Return [x, y] of the center of cell containing provided text 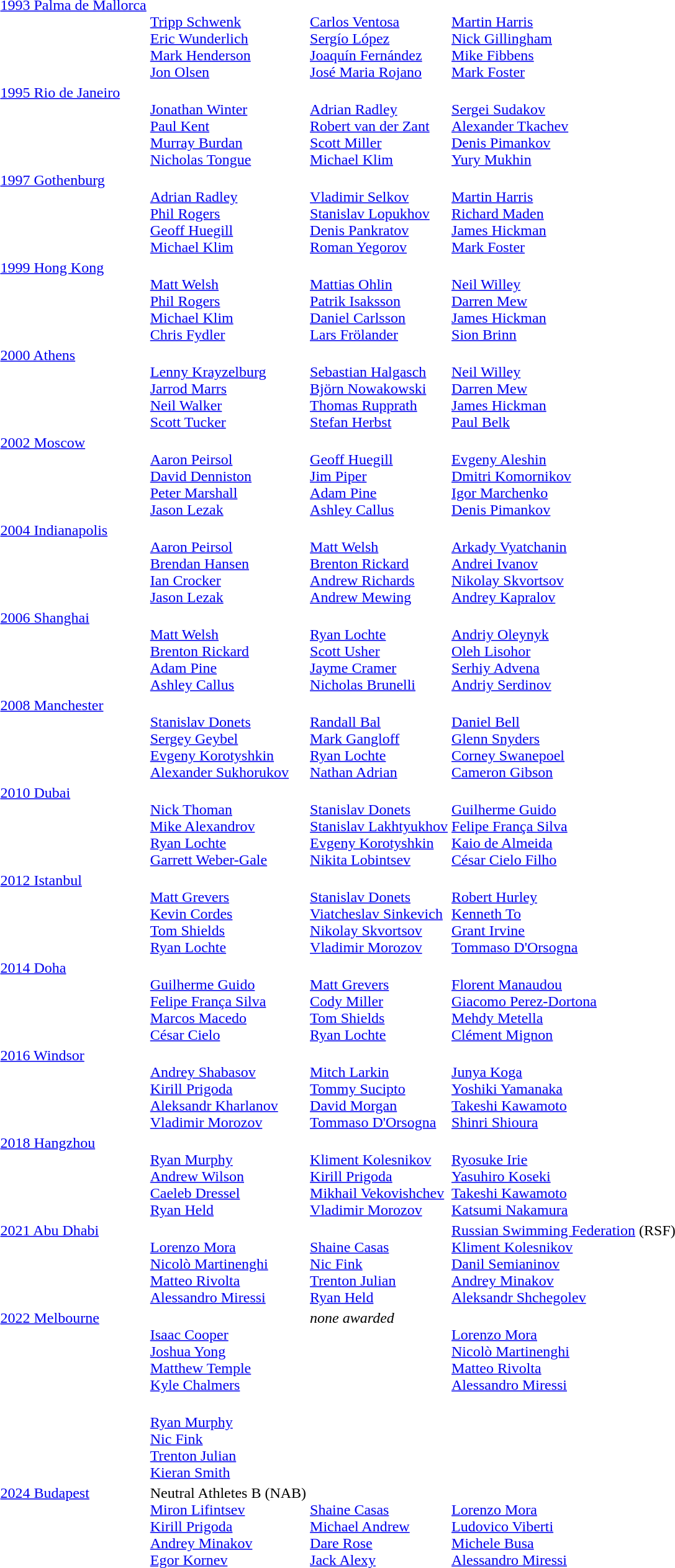
Randall BalMark GangloffRyan LochteNathan Adrian [379, 739]
Kliment KolesnikovKirill PrigodaMikhail VekovishchevVladimir Morozov [379, 1176]
Matt WelshPhil RogersMichael KlimChris Fydler [228, 301]
Isaac CooperJoshua YongMatthew TempleKyle Chalmers [228, 1351]
Matt GreversKevin CordesTom ShieldsRyan Lochte [228, 914]
Mitch LarkinTommy SuciptoDavid MorganTommaso D'Orsogna [379, 1089]
Stanislav DonetsStanislav LakhtyukhovEvgeny KorotyshkinNikita Lobintsev [379, 826]
Adrian RadleyRobert van der ZantScott MillerMichael Klim [379, 126]
Ryan LochteScott UsherJayme CramerNicholas Brunelli [379, 651]
Sebastian HalgaschBjörn NowakowskiThomas RupprathStefan Herbst [379, 389]
Aaron PeirsolDavid DennistonPeter MarshallJason Lezak [228, 476]
Lorenzo MoraNicolò MartinenghiMatteo RivoltaAlessandro Miressi [228, 1264]
Matt WelshBrenton RickardAdam PineAshley Callus [228, 651]
Nick ThomanMike AlexandrovRyan LochteGarrett Weber-Gale [228, 826]
Matt GreversCody Miller Tom ShieldsRyan Lochte [379, 1001]
Ryan MurphyAndrew Wilson Caeleb DresselRyan Held [228, 1176]
Vladimir SelkovStanislav LopukhovDenis PankratovRoman Yegorov [379, 214]
Andrey ShabasovKirill PrigodaAleksandr KharlanovVladimir Morozov [228, 1089]
Stanislav DonetsSergey GeybelEvgeny KorotyshkinAlexander Sukhorukov [228, 739]
Geoff HuegillJim PiperAdam PineAshley Callus [379, 476]
Adrian RadleyPhil RogersGeoff HuegillMichael Klim [228, 214]
none awarded [379, 1395]
Matt WelshBrenton RickardAndrew RichardsAndrew Mewing [379, 564]
Mattias OhlinPatrik IsakssonDaniel CarlssonLars Frölander [379, 301]
Guilherme GuidoFelipe França SilvaMarcos MacedoCésar Cielo [228, 1001]
Aaron PeirsolBrendan HansenIan CrockerJason Lezak [228, 564]
Lenny KrayzelburgJarrod MarrsNeil WalkerScott Tucker [228, 389]
Ryan MurphyNic FinkTrenton JulianKieran Smith [228, 1439]
Jonathan WinterPaul KentMurray BurdanNicholas Tongue [228, 126]
Stanislav DonetsViatcheslav SinkevichNikolay SkvortsovVladimir Morozov [379, 914]
Shaine CasasNic FinkTrenton JulianRyan Held [379, 1264]
